From the cell containing the given text, extract its center point as [x, y] coordinate. 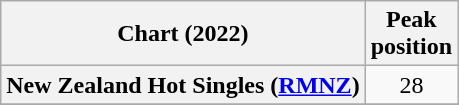
Peakposition [411, 34]
New Zealand Hot Singles (RMNZ) [183, 85]
28 [411, 85]
Chart (2022) [183, 34]
